Detect which cell encompasses the target text, then output its (X, Y) center coordinate. 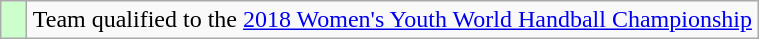
Team qualified to the 2018 Women's Youth World Handball Championship (392, 20)
